Return (X, Y) of the center of cell containing provided text 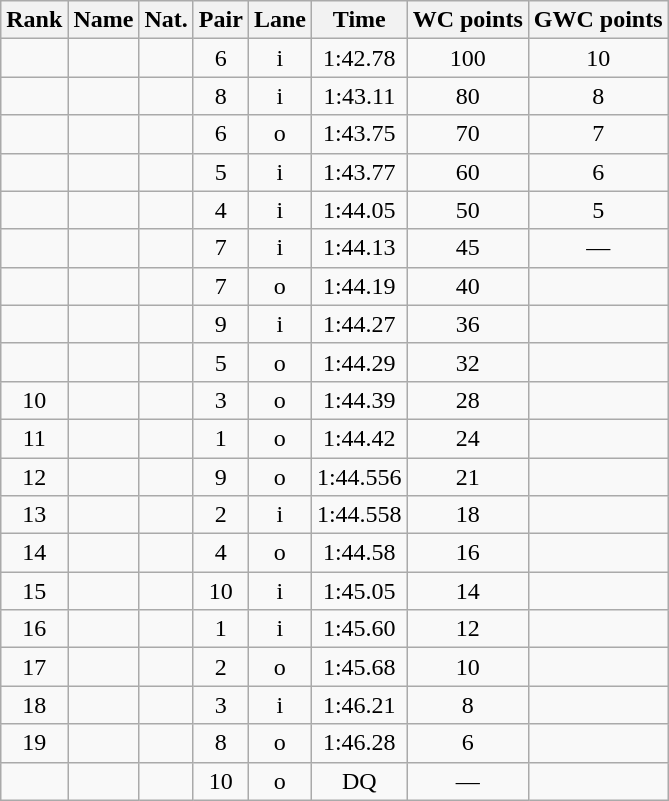
Lane (280, 20)
1:44.58 (359, 553)
1:45.68 (359, 667)
21 (468, 477)
1:44.27 (359, 324)
19 (34, 743)
36 (468, 324)
1:45.05 (359, 591)
1:43.75 (359, 134)
Rank (34, 20)
50 (468, 210)
1:43.11 (359, 96)
Time (359, 20)
WC points (468, 20)
60 (468, 172)
DQ (359, 781)
1:44.556 (359, 477)
1:44.39 (359, 400)
Nat. (166, 20)
1:44.558 (359, 515)
1:44.19 (359, 286)
40 (468, 286)
80 (468, 96)
17 (34, 667)
1:46.21 (359, 705)
28 (468, 400)
1:45.60 (359, 629)
1:43.77 (359, 172)
32 (468, 362)
13 (34, 515)
1:44.29 (359, 362)
70 (468, 134)
45 (468, 248)
100 (468, 58)
1:44.13 (359, 248)
1:42.78 (359, 58)
GWC points (598, 20)
1:44.05 (359, 210)
15 (34, 591)
Name (104, 20)
Pair (220, 20)
1:46.28 (359, 743)
1:44.42 (359, 438)
11 (34, 438)
24 (468, 438)
